Detect which cell encompasses the target text, then output its [x, y] center coordinate. 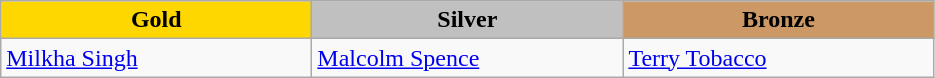
Bronze [778, 20]
Terry Tobacco [778, 58]
Gold [156, 20]
Milkha Singh [156, 58]
Malcolm Spence [468, 58]
Silver [468, 20]
